Search for the cell housing the specified text and yield its (x, y) center coordinate. 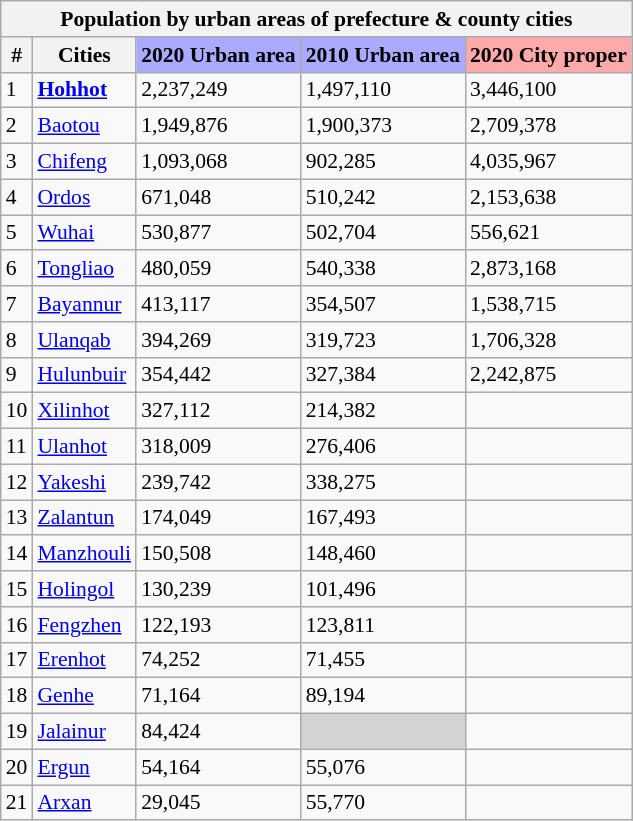
413,117 (218, 304)
510,242 (383, 197)
6 (17, 269)
9 (17, 375)
327,112 (218, 411)
3 (17, 162)
1,497,110 (383, 90)
84,424 (218, 732)
1,093,068 (218, 162)
Hulunbuir (84, 375)
174,049 (218, 518)
Yakeshi (84, 482)
318,009 (218, 447)
71,455 (383, 660)
4 (17, 197)
13 (17, 518)
29,045 (218, 803)
2020 Urban area (218, 55)
1,706,328 (548, 340)
2010 Urban area (383, 55)
148,460 (383, 554)
55,076 (383, 767)
540,338 (383, 269)
Chifeng (84, 162)
3,446,100 (548, 90)
530,877 (218, 233)
Ulanhot (84, 447)
Ergun (84, 767)
214,382 (383, 411)
239,742 (218, 482)
2 (17, 126)
319,723 (383, 340)
16 (17, 625)
130,239 (218, 589)
354,442 (218, 375)
502,704 (383, 233)
Holingol (84, 589)
4,035,967 (548, 162)
Cities (84, 55)
1,900,373 (383, 126)
Xilinhot (84, 411)
276,406 (383, 447)
556,621 (548, 233)
123,811 (383, 625)
Arxan (84, 803)
Bayannur (84, 304)
17 (17, 660)
150,508 (218, 554)
1 (17, 90)
902,285 (383, 162)
Baotou (84, 126)
Ordos (84, 197)
Manzhouli (84, 554)
7 (17, 304)
2,237,249 (218, 90)
14 (17, 554)
327,384 (383, 375)
Population by urban areas of prefecture & county cities (316, 19)
19 (17, 732)
167,493 (383, 518)
18 (17, 696)
11 (17, 447)
354,507 (383, 304)
8 (17, 340)
Hohhot (84, 90)
101,496 (383, 589)
Jalainur (84, 732)
# (17, 55)
55,770 (383, 803)
89,194 (383, 696)
20 (17, 767)
12 (17, 482)
480,059 (218, 269)
10 (17, 411)
Zalantun (84, 518)
122,193 (218, 625)
2020 City proper (548, 55)
21 (17, 803)
338,275 (383, 482)
Tongliao (84, 269)
Erenhot (84, 660)
2,873,168 (548, 269)
15 (17, 589)
74,252 (218, 660)
671,048 (218, 197)
5 (17, 233)
2,153,638 (548, 197)
Fengzhen (84, 625)
1,949,876 (218, 126)
394,269 (218, 340)
2,242,875 (548, 375)
Genhe (84, 696)
Wuhai (84, 233)
Ulanqab (84, 340)
71,164 (218, 696)
54,164 (218, 767)
1,538,715 (548, 304)
2,709,378 (548, 126)
